Detect which cell encompasses the target text, then output its (X, Y) center coordinate. 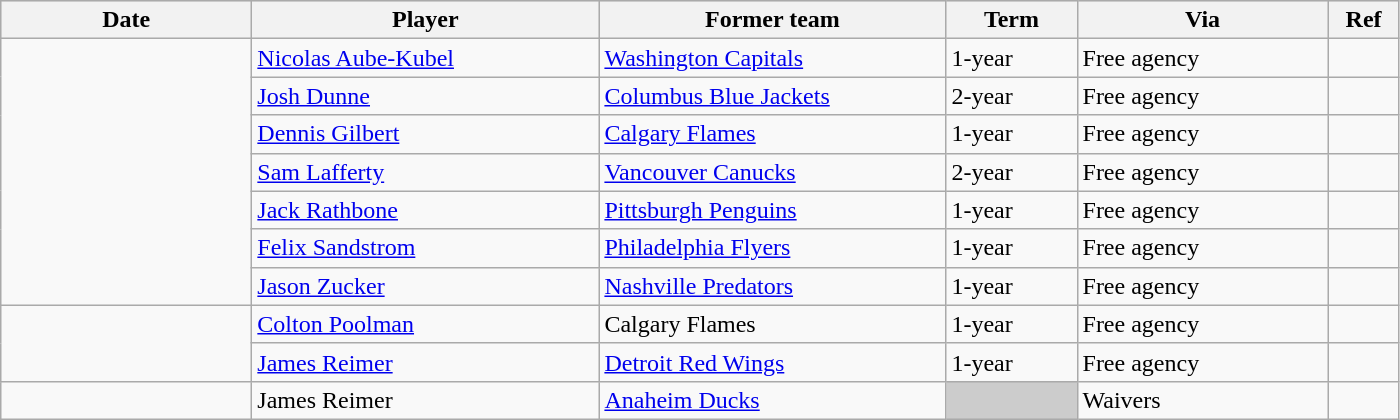
Washington Capitals (772, 58)
Player (426, 20)
Ref (1364, 20)
Via (1202, 20)
Term (1012, 20)
Waivers (1202, 400)
Detroit Red Wings (772, 362)
Nashville Predators (772, 286)
Sam Lafferty (426, 172)
Pittsburgh Penguins (772, 210)
Columbus Blue Jackets (772, 96)
Anaheim Ducks (772, 400)
Felix Sandstrom (426, 248)
Vancouver Canucks (772, 172)
Philadelphia Flyers (772, 248)
Jason Zucker (426, 286)
Josh Dunne (426, 96)
Former team (772, 20)
Colton Poolman (426, 324)
Dennis Gilbert (426, 134)
Date (126, 20)
Jack Rathbone (426, 210)
Nicolas Aube-Kubel (426, 58)
